Locate the cell with the specified text and output its (x, y) center coordinate. 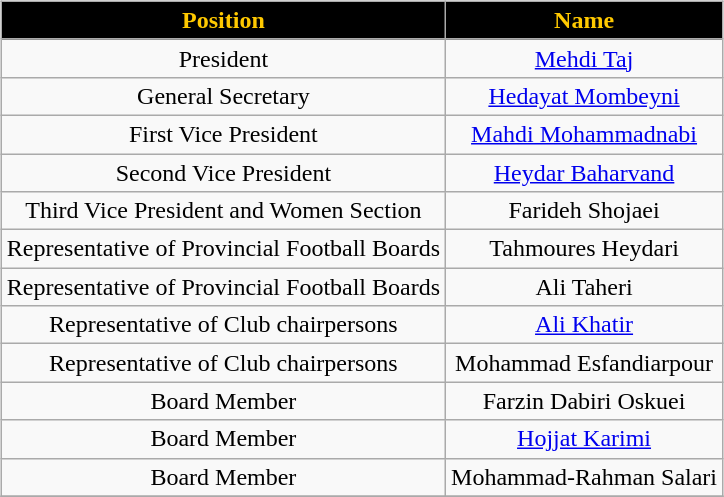
President (223, 58)
Farideh Shojaei (584, 211)
Heydar Baharvand (584, 173)
Mohammad-Rahman Salari (584, 477)
Third Vice President and Women Section (223, 211)
First Vice President (223, 134)
Mehdi Taj (584, 58)
Tahmoures Heydari (584, 249)
Position (223, 20)
Farzin Dabiri Oskuei (584, 401)
Mahdi Mohammadnabi (584, 134)
Second Vice President (223, 173)
Hojjat Karimi (584, 439)
Mohammad Esfandiarpour (584, 363)
Ali Taheri (584, 287)
Hedayat Mombeyni (584, 96)
Ali Khatir (584, 325)
General Secretary (223, 96)
Name (584, 20)
